Identify which cell holds the provided text, then report its [x, y] central coordinate. 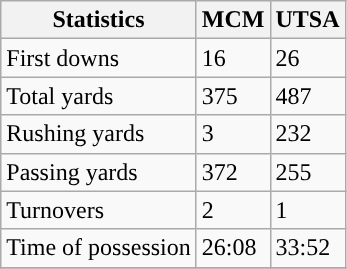
375 [233, 96]
Total yards [99, 96]
2 [233, 210]
232 [308, 134]
372 [233, 172]
MCM [233, 20]
3 [233, 134]
UTSA [308, 20]
Rushing yards [99, 134]
Turnovers [99, 210]
First downs [99, 58]
1 [308, 210]
255 [308, 172]
Passing yards [99, 172]
Statistics [99, 20]
26 [308, 58]
26:08 [233, 248]
33:52 [308, 248]
Time of possession [99, 248]
487 [308, 96]
16 [233, 58]
